Return the (X, Y) coordinate for the center point of the cell that contains the specified text.  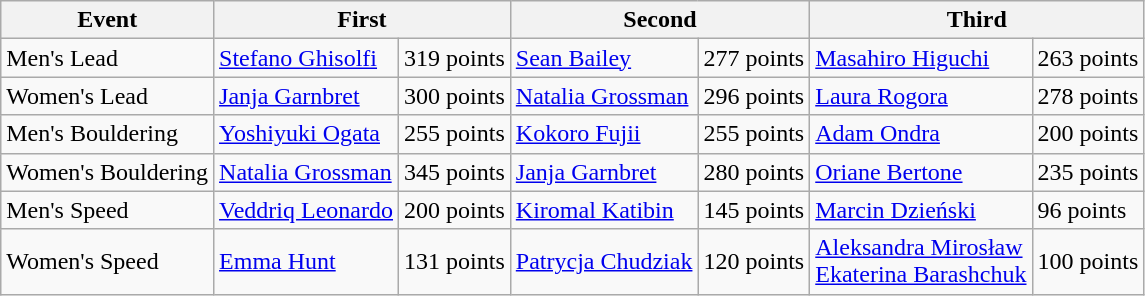
319 points (455, 58)
345 points (455, 172)
100 points (1088, 262)
Event (108, 20)
Second (660, 20)
Women's Speed (108, 262)
296 points (754, 96)
Aleksandra Mirosław Ekaterina Barashchuk (921, 262)
Third (977, 20)
145 points (754, 210)
Patrycja Chudziak (604, 262)
277 points (754, 58)
Oriane Bertone (921, 172)
Veddriq Leonardo (306, 210)
Emma Hunt (306, 262)
280 points (754, 172)
96 points (1088, 210)
Stefano Ghisolfi (306, 58)
Kiromal Katibin (604, 210)
235 points (1088, 172)
Kokoro Fujii (604, 134)
300 points (455, 96)
Sean Bailey (604, 58)
131 points (455, 262)
Women's Bouldering (108, 172)
Men's Speed (108, 210)
263 points (1088, 58)
Masahiro Higuchi (921, 58)
278 points (1088, 96)
First (362, 20)
Marcin Dzieński (921, 210)
Men's Bouldering (108, 134)
Men's Lead (108, 58)
Laura Rogora (921, 96)
Yoshiyuki Ogata (306, 134)
120 points (754, 262)
Women's Lead (108, 96)
Adam Ondra (921, 134)
